Output the [X, Y] coordinate of the center of the cell containing the given text.  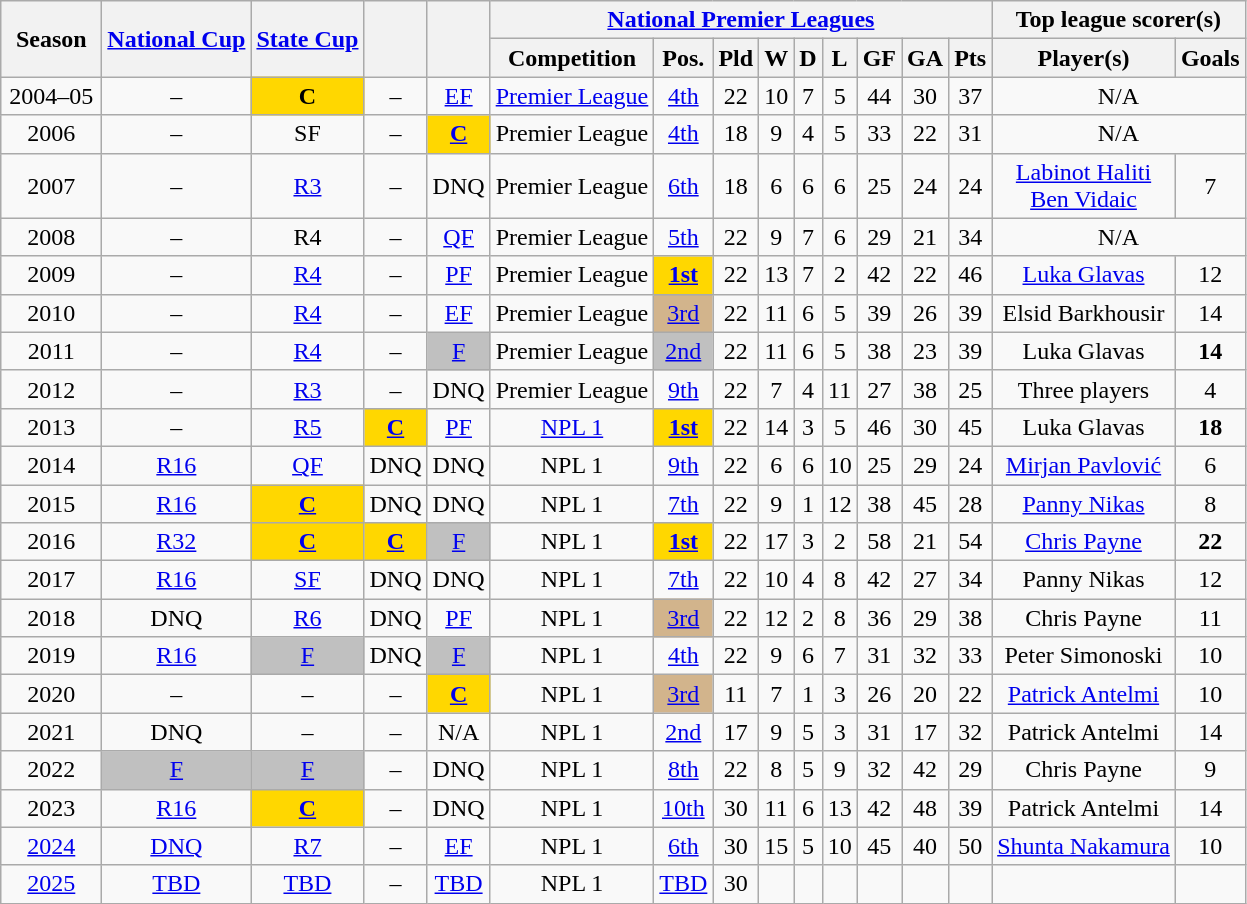
National Cup [176, 39]
2015 [52, 503]
40 [926, 846]
54 [970, 542]
2018 [52, 618]
8th [684, 770]
D [808, 58]
Pos. [684, 58]
Elsid Barkhousir [1084, 313]
Player(s) [1084, 58]
Season [52, 39]
Labinot HalitiBen Vidaic [1084, 186]
2016 [52, 542]
2009 [52, 275]
2019 [52, 656]
L [840, 58]
2006 [52, 134]
2025 [52, 884]
10th [684, 808]
23 [926, 351]
Pld [736, 58]
5th [684, 237]
15 [776, 846]
2010 [52, 313]
R32 [176, 542]
2013 [52, 427]
2011 [52, 351]
State Cup [308, 39]
36 [879, 618]
2008 [52, 237]
37 [970, 96]
R5 [308, 427]
2012 [52, 389]
Three players [1084, 389]
R6 [308, 618]
28 [970, 503]
2014 [52, 465]
58 [879, 542]
Shunta Nakamura [1084, 846]
Mirjan Pavlović [1084, 465]
2007 [52, 186]
50 [970, 846]
2020 [52, 694]
Pts [970, 58]
Top league scorer(s) [1118, 20]
20 [926, 694]
GF [879, 58]
2017 [52, 580]
2004–05 [52, 96]
44 [879, 96]
2022 [52, 770]
Competition [572, 58]
National Premier Leagues [741, 20]
R7 [308, 846]
2021 [52, 732]
W [776, 58]
48 [926, 808]
Peter Simonoski [1084, 656]
2024 [52, 846]
GA [926, 58]
Goals [1210, 58]
2023 [52, 808]
